Return (X, Y) of the center of cell containing provided text 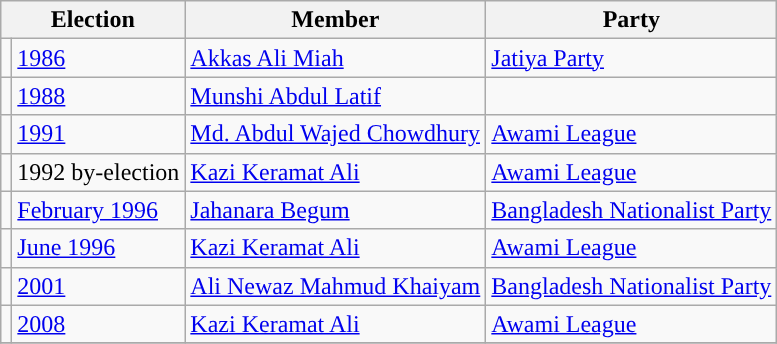
Jatiya Party (632, 58)
Jahanara Begum (336, 210)
Election (93, 20)
2001 (98, 286)
1992 by-election (98, 172)
Party (632, 20)
2008 (98, 324)
1988 (98, 96)
Md. Abdul Wajed Chowdhury (336, 134)
June 1996 (98, 248)
February 1996 (98, 210)
Member (336, 20)
Ali Newaz Mahmud Khaiyam (336, 286)
1986 (98, 58)
Akkas Ali Miah (336, 58)
1991 (98, 134)
Munshi Abdul Latif (336, 96)
